Extract the (X, Y) coordinate from the center of the cell holding the provided text.  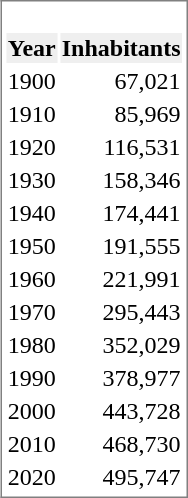
2000 (32, 411)
1980 (32, 345)
Inhabitants (121, 48)
1940 (32, 213)
1950 (32, 246)
1920 (32, 147)
1960 (32, 279)
295,443 (121, 312)
443,728 (121, 411)
1990 (32, 378)
85,969 (121, 114)
1900 (32, 81)
191,555 (121, 246)
2010 (32, 444)
495,747 (121, 477)
378,977 (121, 378)
67,021 (121, 81)
158,346 (121, 180)
468,730 (121, 444)
1970 (32, 312)
1910 (32, 114)
221,991 (121, 279)
1930 (32, 180)
352,029 (121, 345)
174,441 (121, 213)
Year (32, 48)
116,531 (121, 147)
2020 (32, 477)
